Output the [X, Y] coordinate of the center of the cell containing the given text.  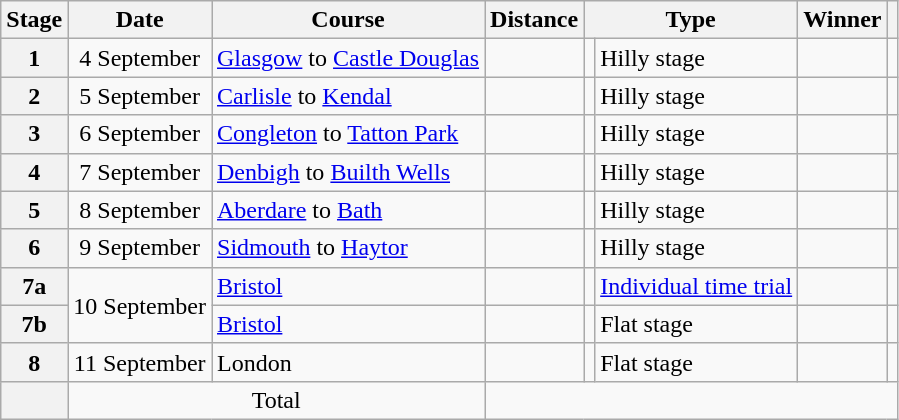
Individual time trial [696, 286]
7a [34, 286]
4 [34, 172]
9 September [140, 248]
Sidmouth to Haytor [348, 248]
4 September [140, 58]
6 September [140, 134]
6 [34, 248]
Distance [534, 20]
7 September [140, 172]
10 September [140, 305]
London [348, 362]
5 September [140, 96]
Total [276, 400]
Denbigh to Builth Wells [348, 172]
Aberdare to Bath [348, 210]
8 September [140, 210]
3 [34, 134]
5 [34, 210]
Congleton to Tatton Park [348, 134]
1 [34, 58]
Type [691, 20]
Course [348, 20]
Glasgow to Castle Douglas [348, 58]
Carlisle to Kendal [348, 96]
2 [34, 96]
11 September [140, 362]
Date [140, 20]
7b [34, 324]
Stage [34, 20]
8 [34, 362]
Winner [842, 20]
